Capture the cell that displays the provided text and extract its (x, y) central coordinate. 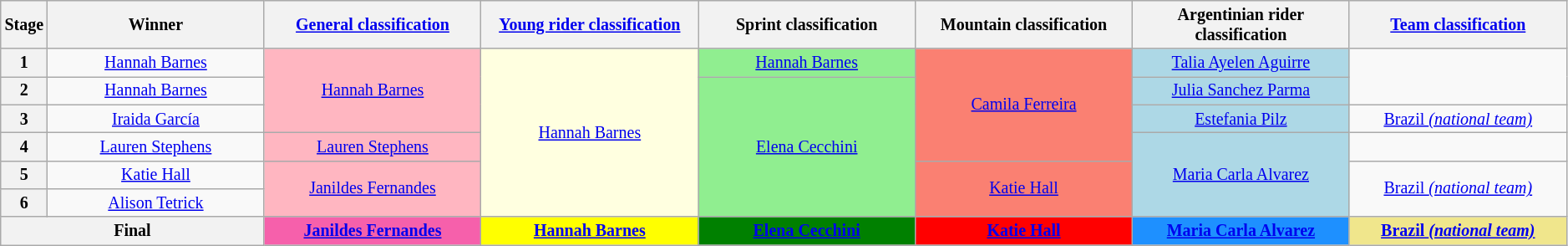
5 (24, 174)
Iraida García (155, 119)
Sprint classification (807, 25)
Final (132, 231)
General classification (373, 25)
Winner (155, 25)
Alison Tetrick (155, 202)
Estefania Pilz (1241, 119)
Julia Sanchez Parma (1241, 90)
Argentinian rider classification (1241, 25)
Team classification (1458, 25)
6 (24, 202)
Camila Ferreira (1024, 105)
Young rider classification (590, 25)
Talia Ayelen Aguirre (1241, 64)
Mountain classification (1024, 25)
1 (24, 64)
3 (24, 119)
Stage (24, 25)
2 (24, 90)
4 (24, 147)
